Output the [X, Y] coordinate of the center of the cell containing the given text.  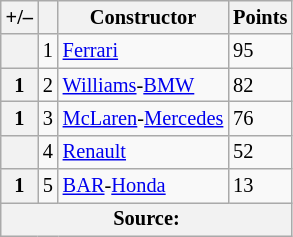
52 [260, 152]
Constructor [143, 17]
2 [48, 85]
5 [48, 186]
76 [260, 118]
+/– [20, 17]
4 [48, 152]
Points [260, 17]
Ferrari [143, 51]
Williams-BMW [143, 85]
3 [48, 118]
Renault [143, 152]
13 [260, 186]
Source: [147, 219]
82 [260, 85]
95 [260, 51]
McLaren-Mercedes [143, 118]
BAR-Honda [143, 186]
